From the cell containing the given text, extract its center point as [x, y] coordinate. 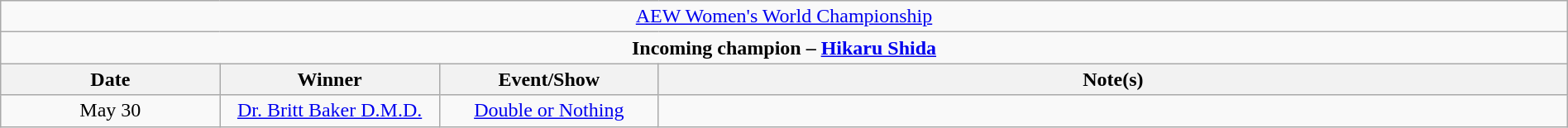
AEW Women's World Championship [784, 17]
Winner [329, 79]
Incoming champion – Hikaru Shida [784, 48]
Note(s) [1113, 79]
Dr. Britt Baker D.M.D. [329, 111]
May 30 [111, 111]
Double or Nothing [549, 111]
Date [111, 79]
Event/Show [549, 79]
